Capture the cell that displays the provided text and extract its [x, y] central coordinate. 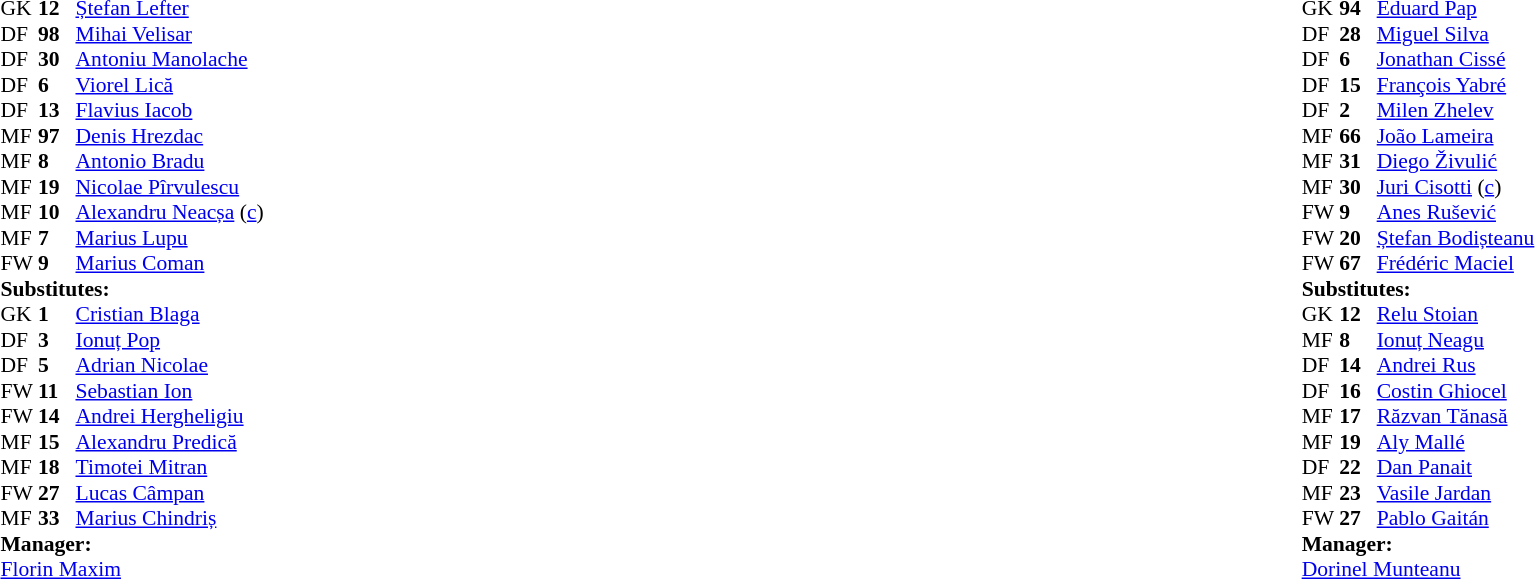
Relu Stoian [1456, 315]
Cristian Blaga [170, 315]
97 [57, 136]
Răzvan Tănasă [1456, 417]
Marius Chindriș [170, 519]
18 [57, 467]
Marius Lupu [170, 238]
12 [1358, 315]
Milen Zhelev [1456, 111]
22 [1358, 467]
Alexandru Neacșa (c) [170, 213]
23 [1358, 493]
François Yabré [1456, 85]
Alexandru Predică [170, 442]
Costin Ghiocel [1456, 391]
Frédéric Maciel [1456, 263]
Anes Rušević [1456, 213]
Diego Živulić [1456, 161]
Mihai Velisar [170, 34]
Miguel Silva [1456, 34]
Flavius Iacob [170, 111]
3 [57, 340]
67 [1358, 263]
31 [1358, 161]
98 [57, 34]
Juri Cisotti (c) [1456, 187]
Adrian Nicolae [170, 365]
Sebastian Ion [170, 391]
7 [57, 238]
5 [57, 365]
Viorel Lică [170, 85]
20 [1358, 238]
Jonathan Cissé [1456, 59]
Ionuț Pop [170, 340]
Ionuț Neagu [1456, 340]
16 [1358, 391]
33 [57, 519]
Nicolae Pîrvulescu [170, 187]
Ștefan Bodișteanu [1456, 238]
28 [1358, 34]
João Lameira [1456, 136]
Vasile Jardan [1456, 493]
11 [57, 391]
1 [57, 315]
66 [1358, 136]
17 [1358, 417]
Antoniu Manolache [170, 59]
Dan Panait [1456, 467]
2 [1358, 111]
Marius Coman [170, 263]
Andrei Rus [1456, 365]
Andrei Hergheligiu [170, 417]
Lucas Câmpan [170, 493]
Antonio Bradu [170, 161]
Pablo Gaitán [1456, 519]
Aly Mallé [1456, 442]
13 [57, 111]
Denis Hrezdac [170, 136]
10 [57, 213]
Timotei Mitran [170, 467]
